From the cell containing the given text, extract its center point as (x, y) coordinate. 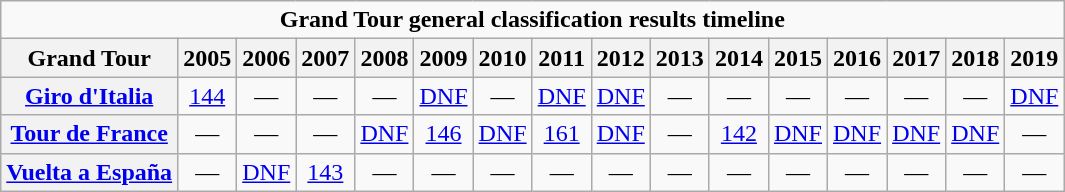
2008 (384, 58)
2007 (326, 58)
143 (326, 172)
2005 (208, 58)
146 (444, 134)
2016 (858, 58)
Vuelta a España (90, 172)
2010 (502, 58)
161 (562, 134)
2011 (562, 58)
2006 (266, 58)
142 (738, 134)
Grand Tour (90, 58)
2017 (916, 58)
2012 (620, 58)
2015 (798, 58)
Giro d'Italia (90, 96)
2009 (444, 58)
2018 (976, 58)
Grand Tour general classification results timeline (532, 20)
Tour de France (90, 134)
2013 (680, 58)
2014 (738, 58)
2019 (1034, 58)
144 (208, 96)
